Output the (x, y) coordinate of the center of the cell containing the given text.  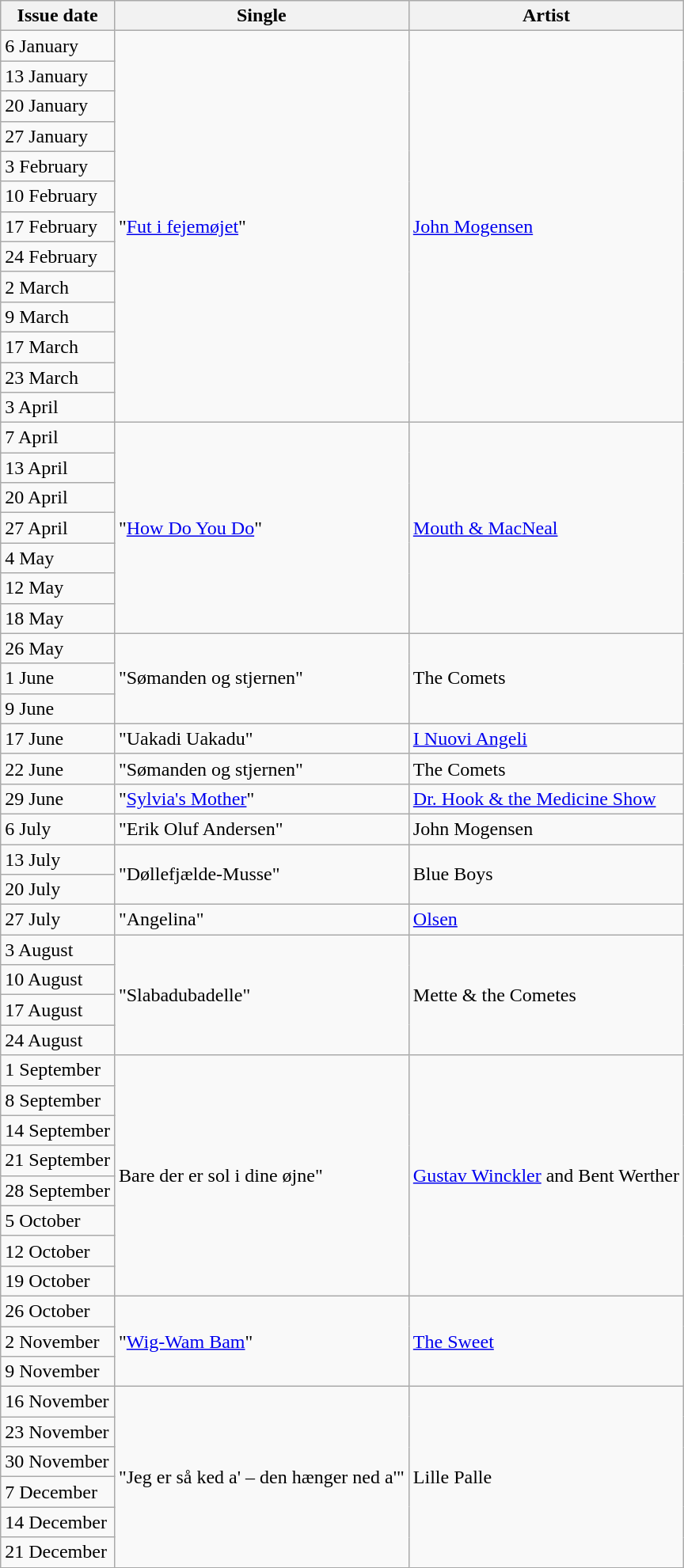
6 January (58, 46)
18 May (58, 618)
I Nuovi Angeli (546, 738)
13 July (58, 859)
"Døllefjælde-Musse" (261, 874)
10 February (58, 196)
24 February (58, 256)
5 October (58, 1221)
26 October (58, 1311)
4 May (58, 558)
Single (261, 16)
9 June (58, 708)
Issue date (58, 16)
17 February (58, 226)
"Erik Oluf Andersen" (261, 829)
"Angelina" (261, 920)
3 August (58, 950)
8 September (58, 1100)
Blue Boys (546, 874)
3 February (58, 166)
"Wig-Wam Bam" (261, 1341)
7 April (58, 438)
Mette & the Cometes (546, 995)
27 April (58, 528)
27 January (58, 136)
17 August (58, 1010)
16 November (58, 1402)
28 September (58, 1190)
20 April (58, 498)
13 January (58, 76)
Gustav Winckler and Bent Werther (546, 1175)
2 November (58, 1342)
29 June (58, 799)
7 December (58, 1492)
1 September (58, 1070)
"Jeg er så ked a' – den hænger ned a'" (261, 1477)
"How Do You Do" (261, 528)
21 December (58, 1552)
30 November (58, 1462)
17 June (58, 738)
"Slabadubadelle" (261, 995)
Mouth & MacNeal (546, 528)
23 November (58, 1432)
21 September (58, 1160)
13 April (58, 468)
6 July (58, 829)
Lille Palle (546, 1477)
1 June (58, 678)
"Uakadi Uakadu" (261, 738)
The Sweet (546, 1341)
23 March (58, 378)
20 January (58, 106)
17 March (58, 347)
22 June (58, 769)
"Sylvia's Mother" (261, 799)
"Fut i fejemøjet" (261, 226)
2 March (58, 287)
24 August (58, 1040)
27 July (58, 920)
12 May (58, 588)
26 May (58, 648)
9 November (58, 1372)
20 July (58, 890)
Olsen (546, 920)
Bare der er sol i dine øjne" (261, 1175)
3 April (58, 408)
9 March (58, 317)
10 August (58, 980)
Dr. Hook & the Medicine Show (546, 799)
14 December (58, 1522)
Artist (546, 16)
14 September (58, 1130)
19 October (58, 1281)
12 October (58, 1251)
